Detect which cell encompasses the target text, then output its [x, y] center coordinate. 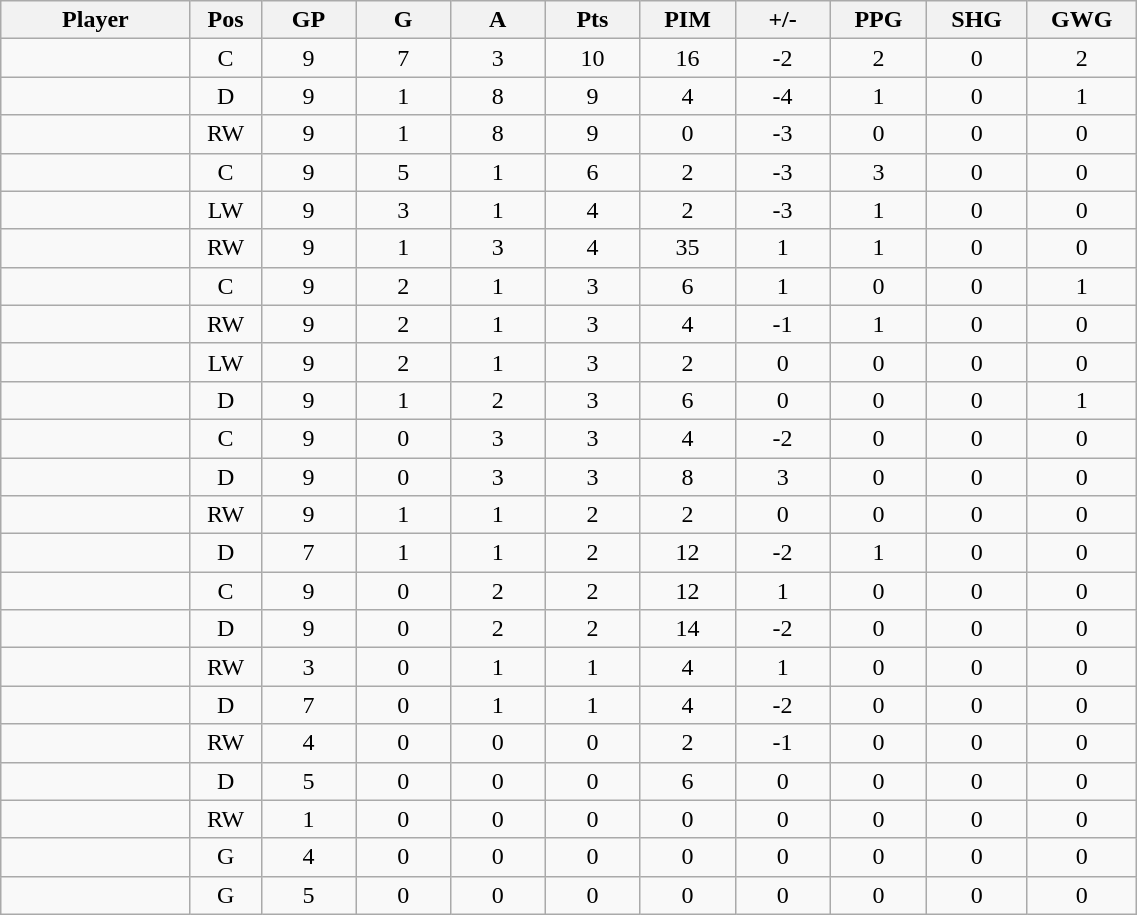
PIM [688, 20]
10 [592, 58]
GP [308, 20]
16 [688, 58]
A [498, 20]
Pts [592, 20]
35 [688, 248]
PPG [878, 20]
+/- [782, 20]
SHG [977, 20]
GWG [1081, 20]
-4 [782, 96]
Pos [226, 20]
Player [96, 20]
14 [688, 629]
